Capture the cell that displays the provided text and extract its [X, Y] central coordinate. 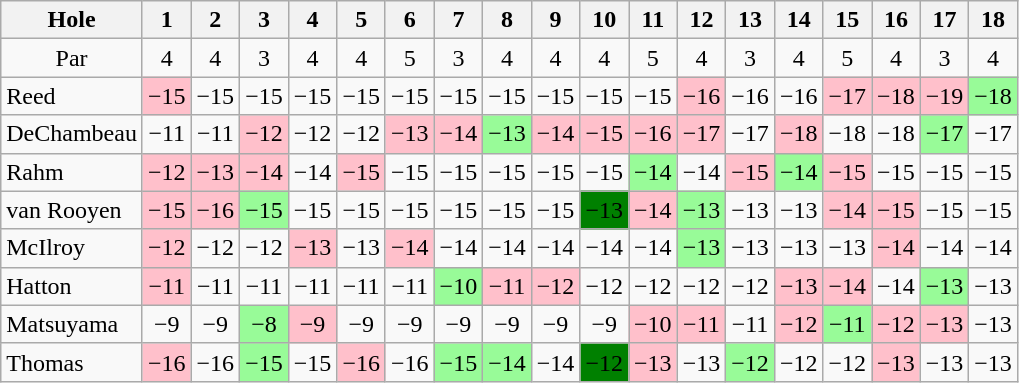
−19 [944, 96]
18 [994, 20]
13 [750, 20]
11 [654, 20]
1 [166, 20]
Hatton [72, 286]
16 [896, 20]
7 [458, 20]
14 [798, 20]
15 [848, 20]
Reed [72, 96]
van Rooyen [72, 210]
10 [604, 20]
8 [508, 20]
2 [216, 20]
DeChambeau [72, 134]
McIlroy [72, 248]
Rahm [72, 172]
Hole [72, 20]
Matsuyama [72, 324]
9 [556, 20]
17 [944, 20]
−8 [264, 324]
Par [72, 58]
12 [702, 20]
6 [410, 20]
Thomas [72, 362]
